Return the (x, y) coordinate for the center point of the cell that contains the specified text.  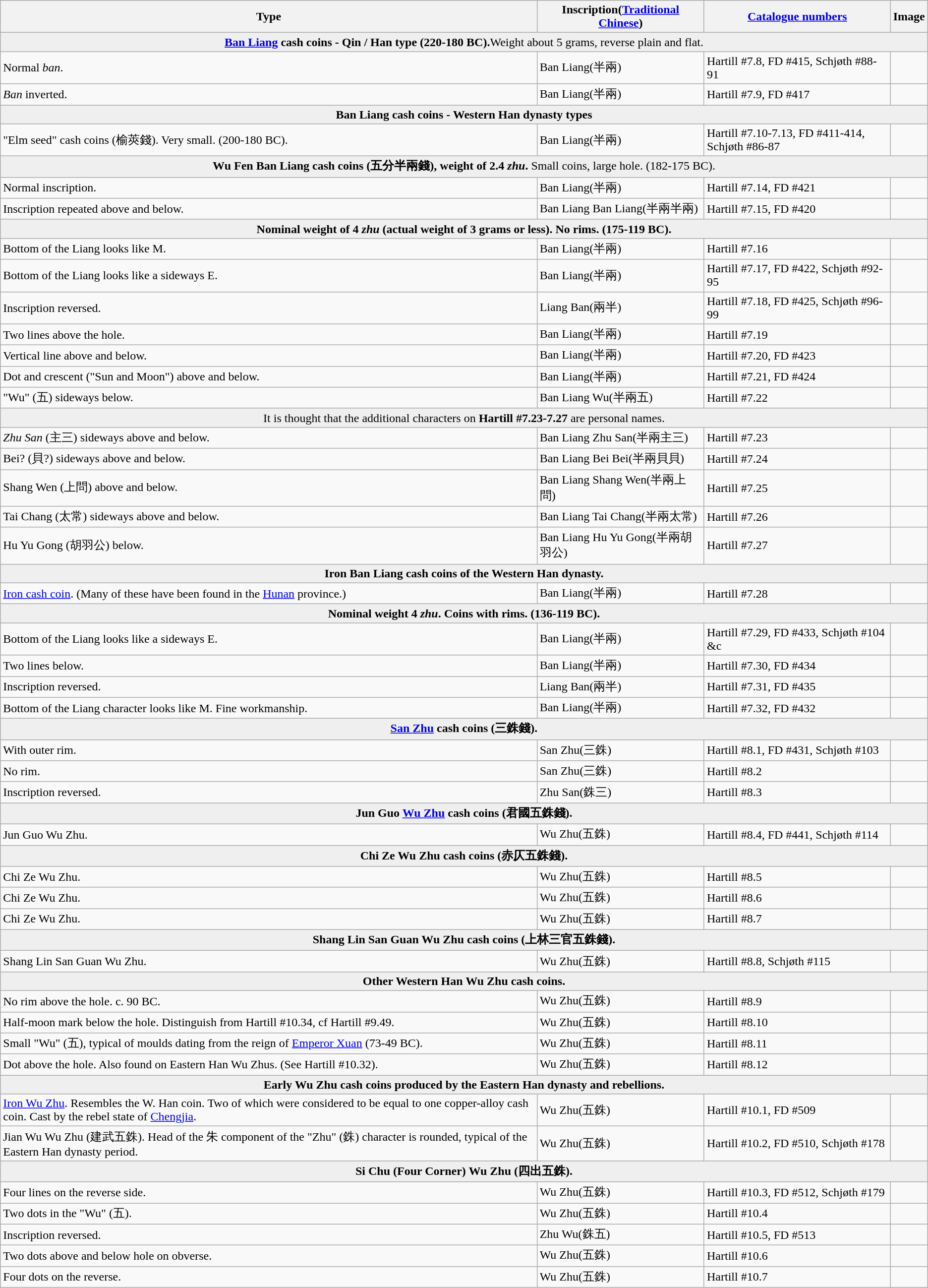
Normal inscription. (269, 187)
Ban Liang Shang Wen(半兩上問) (621, 488)
Bottom of the Liang looks like M. (269, 249)
"Elm seed" cash coins (榆莢錢). Very small. (200-180 BC). (269, 140)
Hartill #10.6 (797, 1256)
"Wu" (五) sideways below. (269, 398)
Hartill #10.7 (797, 1277)
Hu Yu Gong (胡羽公) below. (269, 546)
Hartill #7.29, FD #433, Schjøth #104 &c (797, 639)
Si Chu (Four Corner) Wu Zhu (四出五銖). (464, 1171)
Small "Wu" (五), typical of moulds dating from the reign of Emperor Xuan (73-49 BC). (269, 1043)
Hartill #7.22 (797, 398)
Zhu Wu(銖五) (621, 1235)
Hartill #8.3 (797, 793)
Four lines on the reverse side. (269, 1192)
Hartill #7.20, FD #423 (797, 356)
Hartill #8.7 (797, 920)
Chi Ze Wu Zhu cash coins (赤仄五銖錢). (464, 856)
Other Western Han Wu Zhu cash coins. (464, 981)
Jun Guo Wu Zhu. (269, 834)
Two dots in the "Wu" (五). (269, 1214)
No rim above the hole. c. 90 BC. (269, 1001)
Hartill #8.2 (797, 772)
Hartill #7.23 (797, 437)
Hartill #7.9, FD #417 (797, 94)
Vertical line above and below. (269, 356)
Iron Wu Zhu. Resembles the W. Han coin. Two of which were considered to be equal to one copper-alloy cash coin. Cast by the rebel state of Chengjia. (269, 1110)
Hartill #7.30, FD #434 (797, 666)
Two dots above and below hole on obverse. (269, 1256)
Hartill #7.31, FD #435 (797, 687)
Jun Guo Wu Zhu cash coins (君國五銖錢). (464, 813)
Iron cash coin. (Many of these have been found in the Hunan province.) (269, 593)
Hartill #8.9 (797, 1001)
Hartill #7.8, FD #415, Schjøth #88-91 (797, 67)
Inscription(Traditional Chinese) (621, 17)
Hartill #7.25 (797, 488)
Hartill #10.1, FD #509 (797, 1110)
Hartill #10.3, FD #512, Schjøth #179 (797, 1192)
Hartill #7.14, FD #421 (797, 187)
Hartill #10.4 (797, 1214)
Bottom of the Liang character looks like M. Fine workmanship. (269, 708)
Hartill #7.10-7.13, FD #411-414, Schjøth #86-87 (797, 140)
Shang Lin San Guan Wu Zhu. (269, 961)
Type (269, 17)
Wu Fen Ban Liang cash coins (五分半兩錢), weight of 2.4 zhu. Small coins, large hole. (182-175 BC). (464, 167)
Inscription repeated above and below. (269, 209)
Hartill #7.21, FD #424 (797, 377)
Hartill #7.17, FD #422, Schjøth #92-95 (797, 276)
Dot above the hole. Also found on Eastern Han Wu Zhus. (See Hartill #10.32). (269, 1064)
Hartill #8.8, Schjøth #115 (797, 961)
With outer rim. (269, 750)
Nominal weight 4 zhu. Coins with rims. (136-119 BC). (464, 613)
No rim. (269, 772)
Hartill #8.1, FD #431, Schjøth #103 (797, 750)
Ban Liang Hu Yu Gong(半兩胡羽公) (621, 546)
San Zhu cash coins (三銖錢). (464, 729)
Hartill #8.6 (797, 898)
Ban Liang cash coins - Qin / Han type (220-180 BC).Weight about 5 grams, reverse plain and flat. (464, 42)
Jian Wu Wu Zhu (建武五銖). Head of the 朱 component of the "Zhu" (銖) character is rounded, typical of the Eastern Han dynasty period. (269, 1144)
Bei? (貝?) sideways above and below. (269, 459)
Hartill #7.26 (797, 517)
Shang Wen (上問) above and below. (269, 488)
Dot and crescent ("Sun and Moon") above and below. (269, 377)
Hartill #8.5 (797, 877)
Ban Liang Bei Bei(半兩貝貝) (621, 459)
Hartill #7.24 (797, 459)
Ban Liang Ban Liang(半兩半兩) (621, 209)
Hartill #8.11 (797, 1043)
Normal ban. (269, 67)
Hartill #8.12 (797, 1064)
Shang Lin San Guan Wu Zhu cash coins (上林三官五銖錢). (464, 940)
Ban Liang Tai Chang(半兩太常) (621, 517)
Early Wu Zhu cash coins produced by the Eastern Han dynasty and rebellions. (464, 1085)
Half-moon mark below the hole. Distinguish from Hartill #10.34, cf Hartill #9.49. (269, 1023)
Tai Chang (太常) sideways above and below. (269, 517)
Hartill #10.2, FD #510, Schjøth #178 (797, 1144)
Zhu San (主三) sideways above and below. (269, 437)
Ban inverted. (269, 94)
Image (909, 17)
Hartill #10.5, FD #513 (797, 1235)
Iron Ban Liang cash coins of the Western Han dynasty. (464, 573)
Hartill #8.10 (797, 1023)
Hartill #7.19 (797, 334)
Ban Liang Zhu San(半兩主三) (621, 437)
Hartill #7.15, FD #420 (797, 209)
Hartill #7.32, FD #432 (797, 708)
Nominal weight of 4 zhu (actual weight of 3 grams or less). No rims. (175-119 BC). (464, 229)
Hartill #7.28 (797, 593)
Hartill #7.16 (797, 249)
Two lines below. (269, 666)
Zhu San(銖三) (621, 793)
Hartill #8.4, FD #441, Schjøth #114 (797, 834)
Four dots on the reverse. (269, 1277)
Catalogue numbers (797, 17)
Ban Liang cash coins - Western Han dynasty types (464, 115)
Hartill #7.18, FD #425, Schjøth #96-99 (797, 307)
Ban Liang Wu(半兩五) (621, 398)
It is thought that the additional characters on Hartill #7.23-7.27 are personal names. (464, 418)
Two lines above the hole. (269, 334)
Hartill #7.27 (797, 546)
